Scan for the cell matching the given text and deliver its (X, Y) coordinate at center. 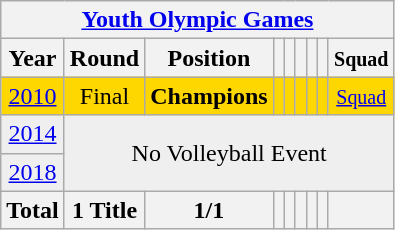
Youth Olympic Games (198, 20)
2014 (33, 134)
Final (104, 96)
2010 (33, 96)
Round (104, 58)
1 Title (104, 210)
1/1 (209, 210)
Position (209, 58)
Total (33, 210)
No Volleyball Event (229, 153)
Year (33, 58)
Champions (209, 96)
2018 (33, 172)
